Extract the [x, y] coordinate from the center of the cell holding the provided text.  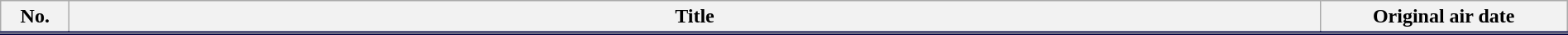
Original air date [1444, 17]
No. [35, 17]
Title [695, 17]
